Scan for the cell matching the given text and deliver its (X, Y) coordinate at center. 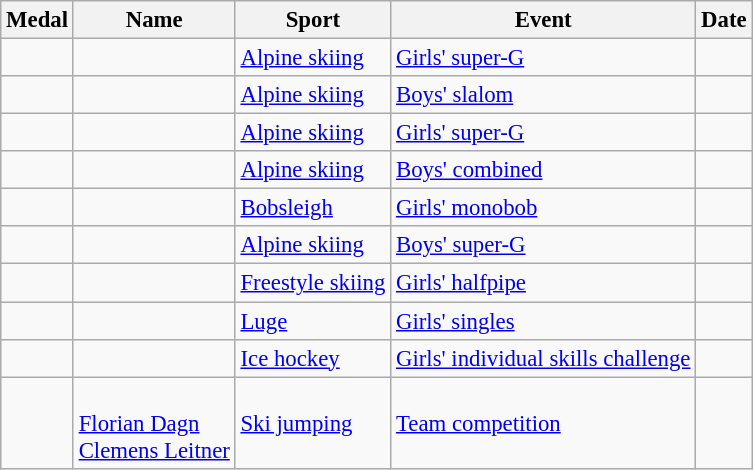
Girls' individual skills challenge (544, 358)
Freestyle skiing (313, 283)
Medal (38, 20)
Ski jumping (313, 423)
Name (154, 20)
Girls' singles (544, 321)
Event (544, 20)
Date (724, 20)
Ice hockey (313, 358)
Sport (313, 20)
Luge (313, 321)
Team competition (544, 423)
Girls' halfpipe (544, 283)
Florian DagnClemens Leitner (154, 423)
Girls' monobob (544, 208)
Bobsleigh (313, 208)
Boys' combined (544, 170)
Boys' slalom (544, 95)
Boys' super-G (544, 245)
